From the cell containing the given text, extract its center point as (X, Y) coordinate. 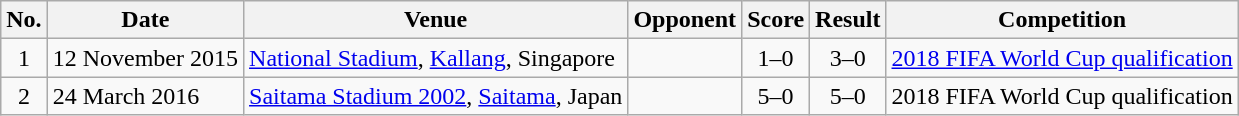
No. (24, 20)
Opponent (685, 20)
Saitama Stadium 2002, Saitama, Japan (436, 96)
Date (145, 20)
1 (24, 58)
12 November 2015 (145, 58)
2 (24, 96)
National Stadium, Kallang, Singapore (436, 58)
1–0 (776, 58)
Result (848, 20)
24 March 2016 (145, 96)
Competition (1062, 20)
Score (776, 20)
3–0 (848, 58)
Venue (436, 20)
